Locate the cell with the specified text and output its (X, Y) center coordinate. 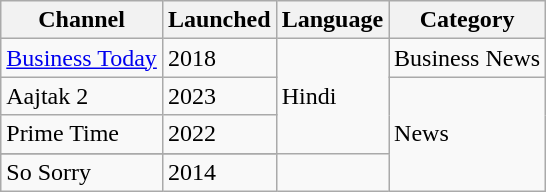
2022 (219, 134)
Business News (468, 58)
Business Today (82, 58)
So Sorry (82, 172)
Language (332, 20)
Prime Time (82, 134)
2023 (219, 96)
2014 (219, 172)
Hindi (332, 96)
Launched (219, 20)
Aajtak 2 (82, 96)
2018 (219, 58)
Category (468, 20)
News (468, 134)
Channel (82, 20)
